Find where the given text appears and provide that cell's center as [X, Y] coordinate. 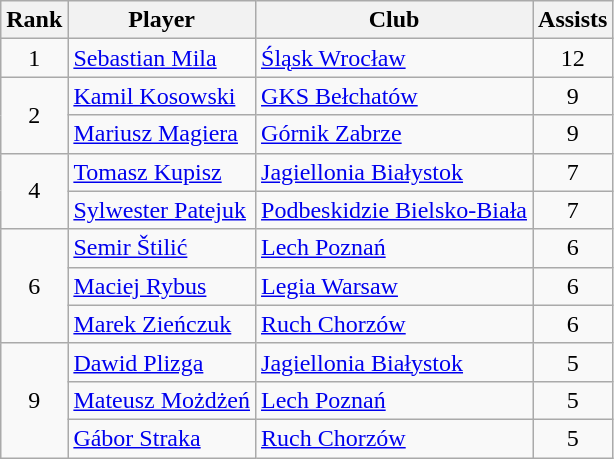
2 [34, 115]
Marek Zieńczuk [162, 324]
4 [34, 191]
Mariusz Magiera [162, 134]
Assists [573, 20]
Podbeskidzie Bielsko-Biała [394, 210]
Kamil Kosowski [162, 96]
Legia Warsaw [394, 286]
Sylwester Patejuk [162, 210]
Club [394, 20]
Tomasz Kupisz [162, 172]
Semir Štilić [162, 248]
Górnik Zabrze [394, 134]
Śląsk Wrocław [394, 58]
Player [162, 20]
Maciej Rybus [162, 286]
Rank [34, 20]
Mateusz Możdżeń [162, 400]
Sebastian Mila [162, 58]
GKS Bełchatów [394, 96]
Gábor Straka [162, 438]
Dawid Plizga [162, 362]
1 [34, 58]
12 [573, 58]
